Locate the cell with the specified text and output its (x, y) center coordinate. 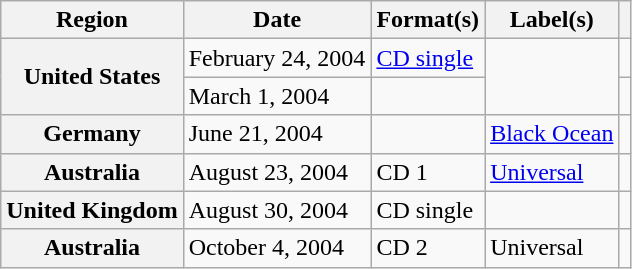
Black Ocean (552, 134)
August 23, 2004 (277, 172)
February 24, 2004 (277, 58)
Region (92, 20)
Format(s) (428, 20)
March 1, 2004 (277, 96)
June 21, 2004 (277, 134)
Label(s) (552, 20)
CD 2 (428, 248)
October 4, 2004 (277, 248)
United States (92, 77)
Germany (92, 134)
CD 1 (428, 172)
United Kingdom (92, 210)
August 30, 2004 (277, 210)
Date (277, 20)
